Provide the [X, Y] coordinate of the cell's center where the given text is located.  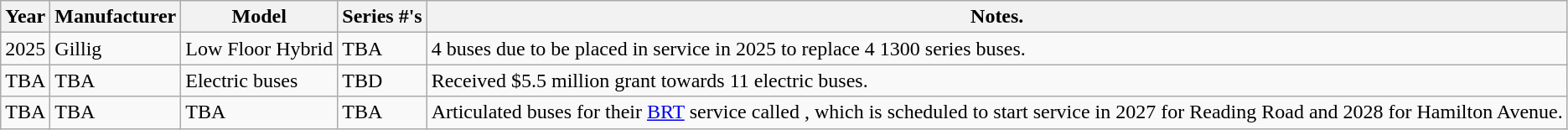
Model [260, 17]
2025 [25, 49]
Year [25, 17]
4 buses due to be placed in service in 2025 to replace 4 1300 series buses. [997, 49]
Manufacturer [116, 17]
Low Floor Hybrid [260, 49]
Gillig [116, 49]
TBD [382, 81]
Received $5.5 million grant towards 11 electric buses. [997, 81]
Series #'s [382, 17]
Notes. [997, 17]
Electric buses [260, 81]
Articulated buses for their BRT service called , which is scheduled to start service in 2027 for Reading Road and 2028 for Hamilton Avenue. [997, 112]
